Identify which cell holds the provided text, then report its [x, y] central coordinate. 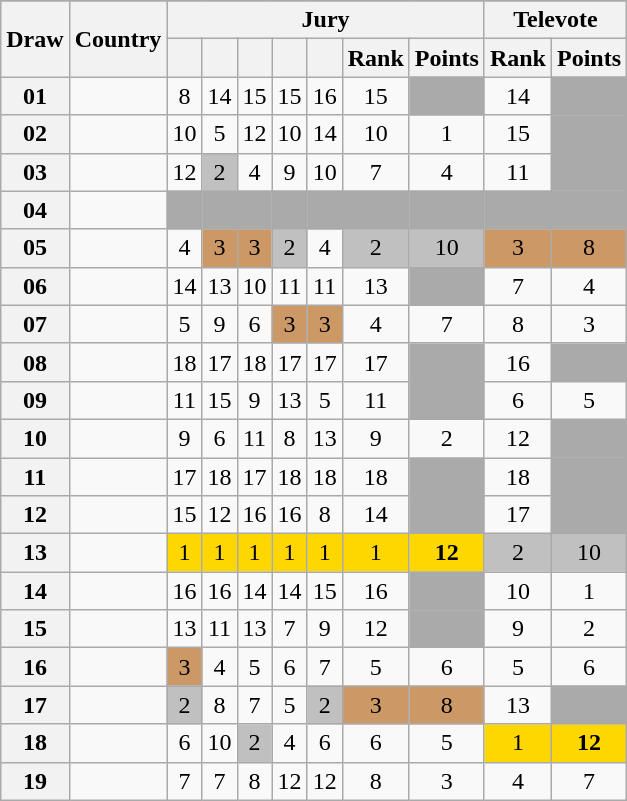
Televote [555, 20]
19 [35, 781]
03 [35, 172]
07 [35, 324]
08 [35, 362]
04 [35, 210]
Draw [35, 39]
02 [35, 134]
01 [35, 96]
09 [35, 400]
Jury [326, 20]
Country [118, 39]
05 [35, 248]
06 [35, 286]
